Output the [x, y] coordinate of the center of the cell containing the given text.  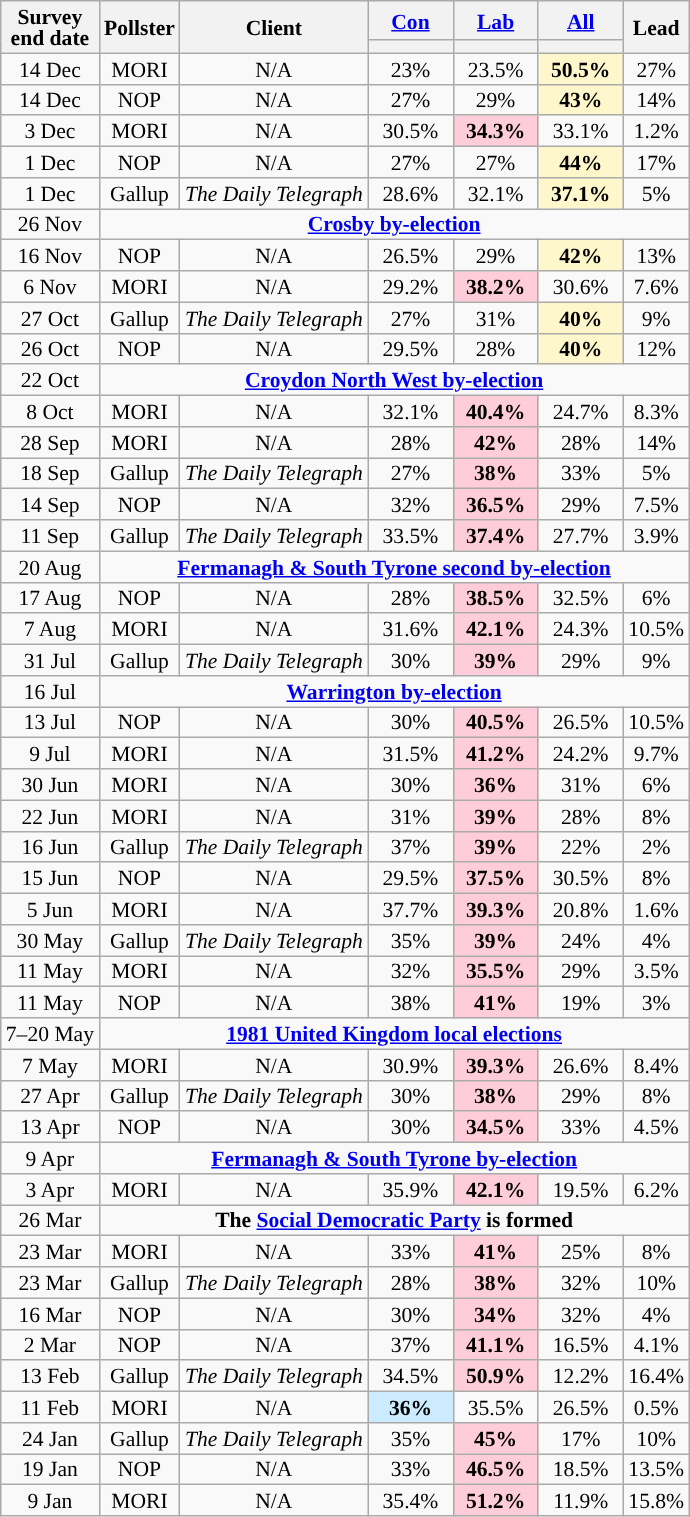
9 Apr [50, 1158]
23% [410, 68]
19.5% [580, 1190]
46.5% [496, 1470]
22 Jun [50, 816]
23.5% [496, 68]
13 Feb [50, 1376]
22% [580, 846]
26.6% [580, 1064]
The Social Democratic Party is formed [394, 1220]
18.5% [580, 1470]
Lead [656, 27]
35.9% [410, 1190]
16.5% [580, 1344]
3 Apr [50, 1190]
3.5% [656, 972]
44% [580, 162]
Croydon North West by-election [394, 380]
14 Sep [50, 504]
16 Jun [50, 846]
13.5% [656, 1470]
18 Sep [50, 474]
41.2% [496, 754]
37.4% [496, 536]
26 Oct [50, 348]
28 Sep [50, 442]
3 Dec [50, 132]
Warrington by-election [394, 692]
7.6% [656, 286]
37.7% [410, 910]
Fermanagh & South Tyrone by-election [394, 1158]
9 Jul [50, 754]
30 Jun [50, 784]
2% [656, 846]
28.6% [410, 194]
4.5% [656, 1128]
37.1% [580, 194]
16 Jul [50, 692]
6.2% [656, 1190]
17 Aug [50, 598]
8.3% [656, 412]
32.5% [580, 598]
3% [656, 1002]
Lab [496, 20]
24.2% [580, 754]
41.1% [496, 1344]
7.5% [656, 504]
6 Nov [50, 286]
33.1% [580, 132]
27 Oct [50, 318]
Pollster [140, 27]
20.8% [580, 910]
34% [496, 1314]
8.4% [656, 1064]
38.5% [496, 598]
16 Nov [50, 256]
24 Jan [50, 1438]
Fermanagh & South Tyrone second by-election [394, 566]
43% [580, 100]
25% [580, 1252]
36.5% [496, 504]
26 Mar [50, 1220]
31 Jul [50, 660]
0.5% [656, 1408]
11.9% [580, 1500]
30.6% [580, 286]
45% [496, 1438]
Surveyend date [50, 27]
5 Jun [50, 910]
11 Sep [50, 536]
Client [274, 27]
11 Feb [50, 1408]
All [580, 20]
12% [656, 348]
31.5% [410, 754]
50.5% [580, 68]
30.9% [410, 1064]
15.8% [656, 1500]
9.7% [656, 754]
20 Aug [50, 566]
13 Apr [50, 1128]
Crosby by-election [394, 224]
12.2% [580, 1376]
24.3% [580, 630]
1.6% [656, 910]
7–20 May [50, 1034]
27.7% [580, 536]
2 Mar [50, 1344]
24% [580, 940]
40.5% [496, 722]
51.2% [496, 1500]
16.4% [656, 1376]
1.2% [656, 132]
1981 United Kingdom local elections [394, 1034]
3.9% [656, 536]
30 May [50, 940]
22 Oct [50, 380]
8 Oct [50, 412]
7 May [50, 1064]
13% [656, 256]
50.9% [496, 1376]
27 Apr [50, 1096]
35.4% [410, 1500]
40.4% [496, 412]
26 Nov [50, 224]
31.6% [410, 630]
24.7% [580, 412]
38.2% [496, 286]
34.3% [496, 132]
13 Jul [50, 722]
15 Jun [50, 878]
7 Aug [50, 630]
9 Jan [50, 1500]
33.5% [410, 536]
19 Jan [50, 1470]
16 Mar [50, 1314]
19% [580, 1002]
Con [410, 20]
29.2% [410, 286]
4.1% [656, 1344]
37.5% [496, 878]
